From the cell containing the given text, extract its center point as [x, y] coordinate. 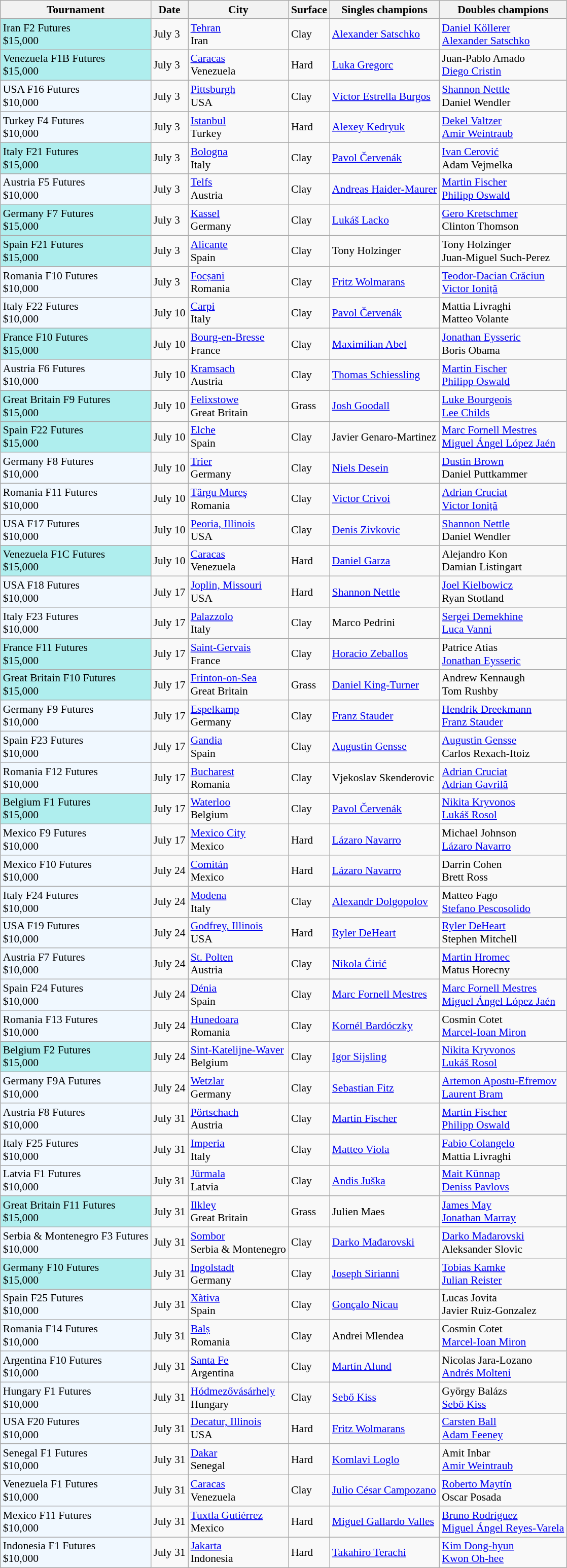
Matteo Fago Stefano Pescosolido [503, 901]
Jonathan Eysseric Boris Obama [503, 344]
WetzlarGermany [238, 1088]
France F10 Futures$15,000 [76, 344]
Tony Holzinger Juan-Miguel Such-Perez [503, 251]
HunedoaraRomania [238, 1026]
Igor Sijsling [384, 1056]
Roberto Maytín Oscar Posada [503, 1490]
IngolstadtGermany [238, 1273]
Hungary F1 Futures$10,000 [76, 1397]
FelixstoweGreat Britain [238, 406]
CarpiItaly [238, 313]
Joel Kielbowicz Ryan Stotland [503, 592]
KasselGermany [238, 220]
HódmezővásárhelyHungary [238, 1397]
James May Jonathan Marray [503, 1212]
St. PoltenAustria [238, 964]
Gonçalo Nicau [384, 1305]
Peoria, IllinoisUSA [238, 530]
ComitánMexico [238, 871]
Niels Desein [384, 468]
TelfsAustria [238, 189]
ElcheSpain [238, 437]
Venezuela F1C Futures$15,000 [76, 561]
Andrew Kennaugh Tom Rushby [503, 684]
PittsburghUSA [238, 96]
ImperiaItaly [238, 1150]
Germany F9 Futures$10,000 [76, 716]
USA F20 Futures$10,000 [76, 1429]
Decatur, IllinoisUSA [238, 1429]
GandiaSpain [238, 747]
IlkleyGreat Britain [238, 1212]
Santa FeArgentina [238, 1367]
Franz Stauder [384, 716]
Austria F6 Futures$10,000 [76, 375]
Carsten Ball Adam Feeney [503, 1429]
Sint-Katelijne-WaverBelgium [238, 1056]
Javier Genaro-Martinez [384, 437]
Miguel Gallardo Valles [384, 1522]
Luke Bourgeois Lee Childs [503, 406]
Tobias Kamke Julian Reister [503, 1273]
Venezuela F1 Futures$10,000 [76, 1490]
ModenaItaly [238, 901]
Singles champions [384, 10]
FocșaniRomania [238, 282]
Víctor Estrella Burgos [384, 96]
Alexandr Dolgopolov [384, 901]
Marc Fornell Mestres [384, 995]
Belgium F1 Futures$15,000 [76, 809]
Darrin Cohen Brett Ross [503, 871]
Lucas Jovita Javier Ruiz-Gonzalez [503, 1305]
DakarSenegal [238, 1460]
Spain F22 Futures$15,000 [76, 437]
PalazzoloItaly [238, 623]
György Balázs Sebő Kiss [503, 1397]
KramsachAustria [238, 375]
Tony Holzinger [384, 251]
Shannon Nettle [384, 592]
IstanbulTurkey [238, 127]
Patrice Atias Jonathan Eysseric [503, 654]
PörtschachAustria [238, 1118]
Italy F24 Futures$10,000 [76, 901]
JakartaIndonesia [238, 1552]
Adrian Cruciat Adrian Gavrilă [503, 778]
Great Britain F11 Futures$15,000 [76, 1212]
Thomas Schiessling [384, 375]
USA F19 Futures$10,000 [76, 933]
Iran F2 Futures$15,000 [76, 34]
Romania F12 Futures$10,000 [76, 778]
USA F18 Futures$10,000 [76, 592]
Târgu MureşRomania [238, 499]
Godfrey, IllinoisUSA [238, 933]
Horacio Zeballos [384, 654]
Augustin Gensse Carlos Rexach-Itoiz [503, 747]
Lukáš Lacko [384, 220]
Alexey Kedryuk [384, 127]
Kornél Bardóczky [384, 1026]
USA F16 Futures$10,000 [76, 96]
Teodor-Dacian Crăciun Victor Ioniță [503, 282]
Sebastian Fitz [384, 1088]
Serbia & Montenegro F3 Futures$10,000 [76, 1243]
Julio César Campozano [384, 1490]
Great Britain F10 Futures$15,000 [76, 684]
Nicolas Jara-Lozano Andrés Molteni [503, 1367]
BolognaItaly [238, 158]
Frinton-on-SeaGreat Britain [238, 684]
City [238, 10]
EspelkampGermany [238, 716]
Italy F21 Futures$15,000 [76, 158]
Marco Pedrini [384, 623]
BucharestRomania [238, 778]
Mexico F10 Futures$10,000 [76, 871]
Joplin, MissouriUSA [238, 592]
Austria F8 Futures$10,000 [76, 1118]
Gero Kretschmer Clinton Thomson [503, 220]
Nikola Ćirić [384, 964]
Komlavi Loglo [384, 1460]
Sebő Kiss [384, 1397]
Alexander Satschko [384, 34]
Date [169, 10]
Spain F21 Futures$15,000 [76, 251]
Daniel King-Turner [384, 684]
Maximilian Abel [384, 344]
Romania F11 Futures$10,000 [76, 499]
Germany F8 Futures$10,000 [76, 468]
Romania F13 Futures$10,000 [76, 1026]
TrierGermany [238, 468]
Austria F5 Futures$10,000 [76, 189]
Turkey F4 Futures$10,000 [76, 127]
Mexico F9 Futures$10,000 [76, 840]
Darko Mađarovski Aleksander Slovic [503, 1243]
Michael Johnson Lázaro Navarro [503, 840]
BalșRomania [238, 1335]
Mattia Livraghi Matteo Volante [503, 313]
Victor Crivoi [384, 499]
Takahiro Terachi [384, 1552]
Luka Gregorc [384, 65]
Belgium F2 Futures$15,000 [76, 1056]
TehranIran [238, 34]
Juan-Pablo Amado Diego Cristin [503, 65]
France F11 Futures$15,000 [76, 654]
Mexico F11 Futures$10,000 [76, 1522]
Senegal F1 Futures$10,000 [76, 1460]
Ivan Cerović Adam Vejmelka [503, 158]
Sergei Demekhine Luca Vanni [503, 623]
DéniaSpain [238, 995]
USA F17 Futures$10,000 [76, 530]
Tournament [76, 10]
Spain F23 Futures$10,000 [76, 747]
Italy F23 Futures$10,000 [76, 623]
Daniel Garza [384, 561]
Amit Inbar Amir Weintraub [503, 1460]
XàtivaSpain [238, 1305]
Ryler DeHeart Stephen Mitchell [503, 933]
Spain F25 Futures$10,000 [76, 1305]
Mexico CityMexico [238, 840]
Augustin Gensse [384, 747]
Martín Alund [384, 1367]
JūrmalaLatvia [238, 1180]
Fabio Colangelo Mattia Livraghi [503, 1150]
Italy F22 Futures$10,000 [76, 313]
Romania F14 Futures$10,000 [76, 1335]
Germany F10 Futures$15,000 [76, 1273]
Martin Hromec Matus Horecny [503, 964]
Julien Maes [384, 1212]
Dekel Valtzer Amir Weintraub [503, 127]
Great Britain F9 Futures$15,000 [76, 406]
Mait Künnap Deniss Pavlovs [503, 1180]
Artemon Apostu-Efremov Laurent Bram [503, 1088]
Vjekoslav Skenderovic [384, 778]
Bourg-en-BresseFrance [238, 344]
Adrian Cruciat Victor Ioniță [503, 499]
Andrei Mlendea [384, 1335]
Venezuela F1B Futures$15,000 [76, 65]
Martin Fischer [384, 1118]
Spain F24 Futures$10,000 [76, 995]
Surface [309, 10]
Kim Dong-hyun Kwon Oh-hee [503, 1552]
Matteo Viola [384, 1150]
Germany F9A Futures$10,000 [76, 1088]
Latvia F1 Futures$10,000 [76, 1180]
Romania F10 Futures$10,000 [76, 282]
Denis Zivkovic [384, 530]
Germany F7 Futures$15,000 [76, 220]
Joseph Sirianni [384, 1273]
Alejandro Kon Damian Listingart [503, 561]
Andis Juška [384, 1180]
Indonesia F1 Futures$10,000 [76, 1552]
Daniel Köllerer Alexander Satschko [503, 34]
Ryler DeHeart [384, 933]
SomborSerbia & Montenegro [238, 1243]
Saint-GervaisFrance [238, 654]
Italy F25 Futures$10,000 [76, 1150]
Darko Mađarovski [384, 1243]
Tuxtla GutiérrezMexico [238, 1522]
Josh Goodall [384, 406]
WaterlooBelgium [238, 809]
Andreas Haider-Maurer [384, 189]
Dustin Brown Daniel Puttkammer [503, 468]
Hendrik Dreekmann Franz Stauder [503, 716]
AlicanteSpain [238, 251]
Doubles champions [503, 10]
Bruno Rodríguez Miguel Ángel Reyes-Varela [503, 1522]
Argentina F10 Futures$10,000 [76, 1367]
Austria F7 Futures$10,000 [76, 964]
